Find where the given text appears and provide that cell's center as (X, Y) coordinate. 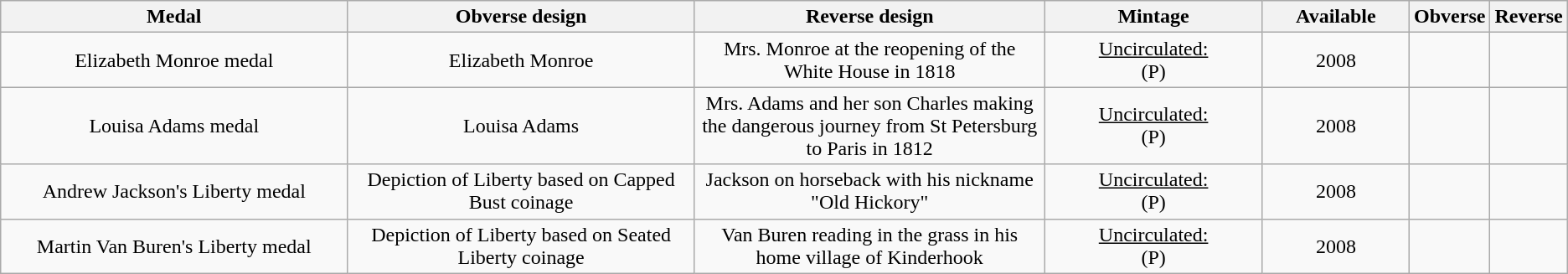
Depiction of Liberty based on Capped Bust coinage (521, 191)
Mintage (1153, 17)
Obverse (1450, 17)
Jackson on horseback with his nickname "Old Hickory" (869, 191)
Mrs. Adams and her son Charles making the dangerous journey from St Petersburg to Paris in 1812 (869, 126)
Obverse design (521, 17)
Mrs. Monroe at the reopening of the White House in 1818 (869, 60)
Louisa Adams (521, 126)
Martin Van Buren's Liberty medal (174, 246)
Elizabeth Monroe (521, 60)
Depiction of Liberty based on Seated Liberty coinage (521, 246)
Available (1335, 17)
Elizabeth Monroe medal (174, 60)
Medal (174, 17)
Van Buren reading in the grass in his home village of Kinderhook (869, 246)
Louisa Adams medal (174, 126)
Reverse design (869, 17)
Reverse (1529, 17)
Andrew Jackson's Liberty medal (174, 191)
